Return the [X, Y] coordinate for the center point of the cell that contains the specified text.  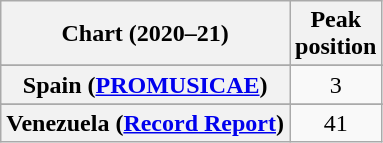
Chart (2020–21) [146, 34]
Venezuela (Record Report) [146, 123]
3 [336, 85]
Spain (PROMUSICAE) [146, 85]
Peakposition [336, 34]
41 [336, 123]
